Determine the (x, y) coordinate at the center of the cell enclosing the given text.  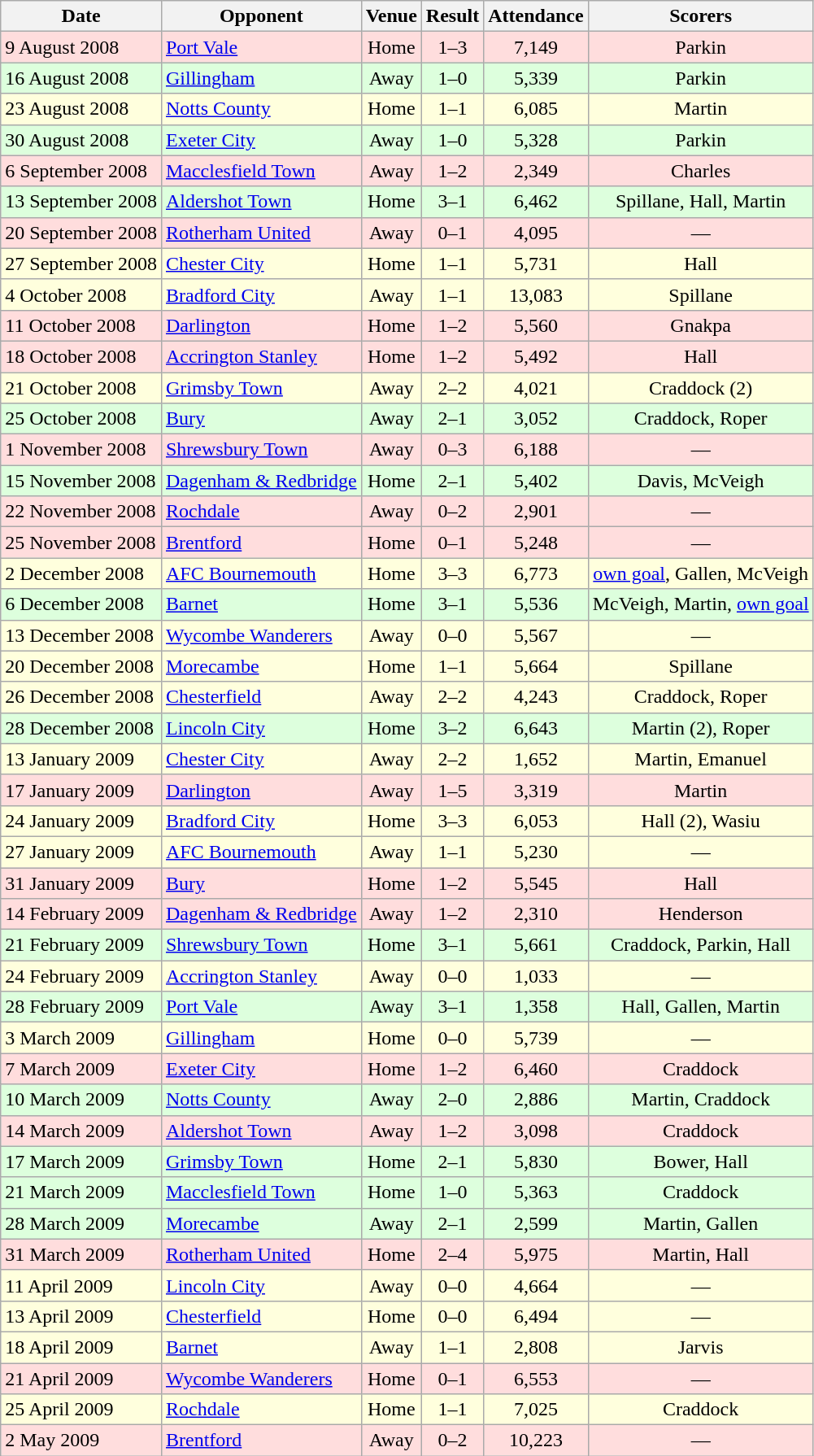
15 November 2008 (81, 481)
27 September 2008 (81, 264)
2,808 (536, 1347)
6,643 (536, 728)
6 September 2008 (81, 171)
13 April 2009 (81, 1316)
Craddock, Parkin, Hall (701, 945)
5,560 (536, 325)
Hall, Gallen, Martin (701, 1007)
27 January 2009 (81, 852)
Gnakpa (701, 325)
6,188 (536, 450)
2,599 (536, 1223)
Hall (2), Wasiu (701, 821)
31 January 2009 (81, 883)
Attendance (536, 16)
5,830 (536, 1162)
5,492 (536, 356)
4,243 (536, 697)
5,739 (536, 1038)
17 January 2009 (81, 790)
Spillane, Hall, Martin (701, 202)
5,230 (536, 852)
2 December 2008 (81, 573)
2 May 2009 (81, 1441)
10 March 2009 (81, 1100)
6,053 (536, 821)
13 January 2009 (81, 759)
24 January 2009 (81, 821)
5,328 (536, 140)
2,886 (536, 1100)
25 April 2009 (81, 1410)
21 March 2009 (81, 1192)
5,536 (536, 604)
4 October 2008 (81, 294)
6,462 (536, 202)
Davis, McVeigh (701, 481)
23 August 2008 (81, 109)
6,553 (536, 1379)
Result (452, 16)
McVeigh, Martin, own goal (701, 604)
31 March 2009 (81, 1254)
1–5 (452, 790)
Martin, Gallen (701, 1223)
4,664 (536, 1285)
13 September 2008 (81, 202)
1,358 (536, 1007)
Craddock (2) (701, 388)
6,494 (536, 1316)
20 September 2008 (81, 233)
2,310 (536, 914)
Jarvis (701, 1347)
5,731 (536, 264)
Martin (2), Roper (701, 728)
Henderson (701, 914)
Martin, Craddock (701, 1100)
18 April 2009 (81, 1347)
11 October 2008 (81, 325)
17 March 2009 (81, 1162)
20 December 2008 (81, 666)
3–2 (452, 728)
Bower, Hall (701, 1162)
10,223 (536, 1441)
28 December 2008 (81, 728)
Venue (391, 16)
5,664 (536, 666)
4,095 (536, 233)
14 March 2009 (81, 1131)
1 November 2008 (81, 450)
5,402 (536, 481)
21 February 2009 (81, 945)
21 April 2009 (81, 1379)
5,567 (536, 635)
9 August 2008 (81, 47)
18 October 2008 (81, 356)
24 February 2009 (81, 976)
5,248 (536, 543)
6,085 (536, 109)
5,363 (536, 1192)
5,339 (536, 78)
1–3 (452, 47)
26 December 2008 (81, 697)
28 February 2009 (81, 1007)
2,349 (536, 171)
14 February 2009 (81, 914)
own goal, Gallen, McVeigh (701, 573)
2,901 (536, 512)
3,052 (536, 419)
7,025 (536, 1410)
13,083 (536, 294)
6,460 (536, 1069)
4,021 (536, 388)
6 December 2008 (81, 604)
2–0 (452, 1100)
28 March 2009 (81, 1223)
7,149 (536, 47)
5,661 (536, 945)
5,975 (536, 1254)
11 April 2009 (81, 1285)
21 October 2008 (81, 388)
0–3 (452, 450)
25 November 2008 (81, 543)
16 August 2008 (81, 78)
7 March 2009 (81, 1069)
Charles (701, 171)
Opponent (261, 16)
1,652 (536, 759)
6,773 (536, 573)
Martin, Emanuel (701, 759)
Martin, Hall (701, 1254)
30 August 2008 (81, 140)
2–4 (452, 1254)
1,033 (536, 976)
13 December 2008 (81, 635)
22 November 2008 (81, 512)
3,098 (536, 1131)
Date (81, 16)
25 October 2008 (81, 419)
3 March 2009 (81, 1038)
5,545 (536, 883)
3,319 (536, 790)
Scorers (701, 16)
